Output the [X, Y] coordinate of the center of the cell containing the given text.  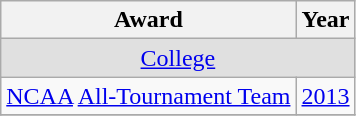
2013 [326, 96]
College [178, 58]
Award [148, 20]
NCAA All-Tournament Team [148, 96]
Year [326, 20]
